Provide the [X, Y] coordinate of the cell's center where the given text is located.  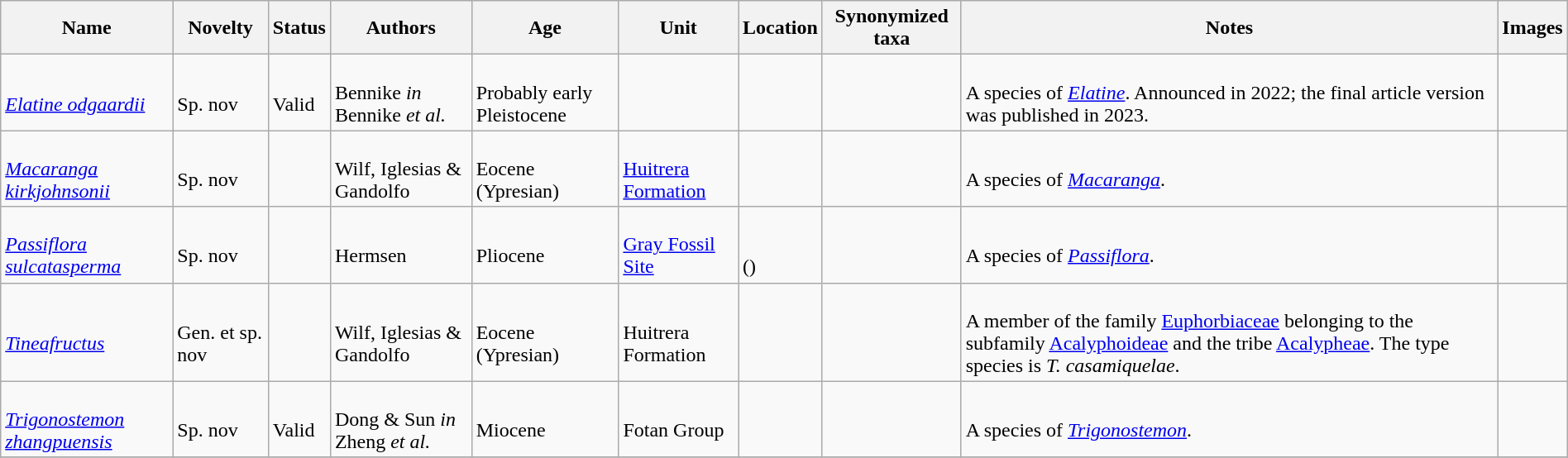
Gray Fossil Site [678, 245]
Probably early Pleistocene [545, 93]
Passiflora sulcatasperma [87, 245]
A species of Macaranga. [1229, 169]
A species of Trigonostemon. [1229, 419]
A species of Passiflora. [1229, 245]
Tineafructus [87, 332]
Novelty [221, 28]
Gen. et sp. nov [221, 332]
Dong & Sun in Zheng et al. [400, 419]
Hermsen [400, 245]
Location [781, 28]
Status [299, 28]
Fotan Group [678, 419]
() [781, 245]
Trigonostemon zhangpuensis [87, 419]
Elatine odgaardii [87, 93]
Macaranga kirkjohnsonii [87, 169]
Synonymized taxa [892, 28]
Pliocene [545, 245]
Notes [1229, 28]
Miocene [545, 419]
Images [1532, 28]
Name [87, 28]
Unit [678, 28]
A member of the family Euphorbiaceae belonging to the subfamily Acalyphoideae and the tribe Acalypheae. The type species is T. casamiquelae. [1229, 332]
Authors [400, 28]
Age [545, 28]
A species of Elatine. Announced in 2022; the final article version was published in 2023. [1229, 93]
Bennike in Bennike et al. [400, 93]
